Return [x, y] of the center of cell containing provided text 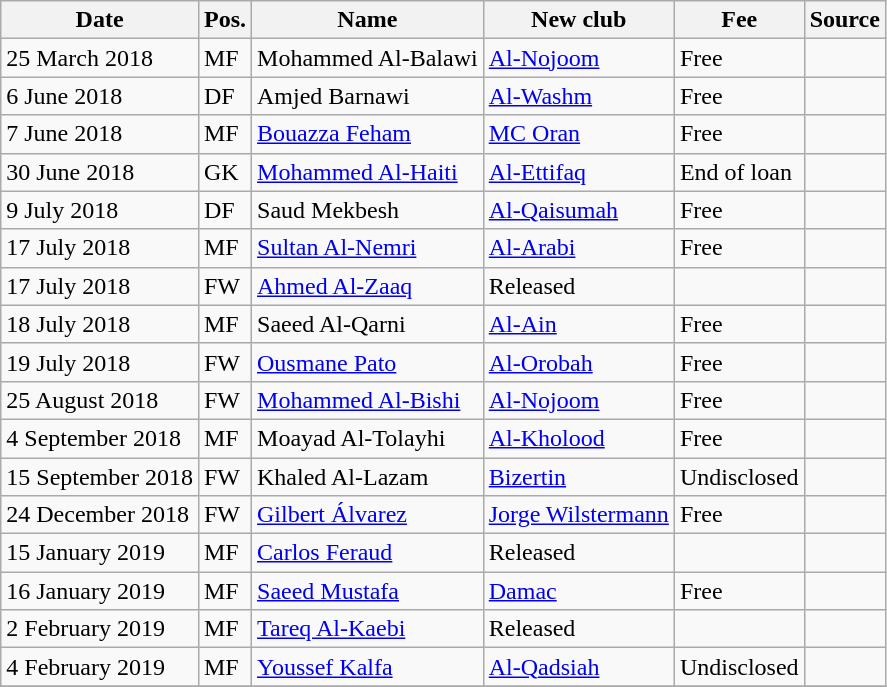
Khaled Al-Lazam [368, 477]
Carlos Feraud [368, 553]
Sultan Al-Nemri [368, 248]
Saud Mekbesh [368, 210]
Mohammed Al-Balawi [368, 58]
Al-Orobah [578, 362]
Tareq Al-Kaebi [368, 629]
Ousmane Pato [368, 362]
Moayad Al-Tolayhi [368, 438]
Al-Kholood [578, 438]
Bouazza Feham [368, 134]
Gilbert Álvarez [368, 515]
24 December 2018 [100, 515]
Amjed Barnawi [368, 96]
GK [224, 172]
Pos. [224, 20]
19 July 2018 [100, 362]
MC Oran [578, 134]
7 June 2018 [100, 134]
30 June 2018 [100, 172]
18 July 2018 [100, 324]
9 July 2018 [100, 210]
Al-Qaisumah [578, 210]
Name [368, 20]
Saeed Al-Qarni [368, 324]
Bizertin [578, 477]
Al-Washm [578, 96]
16 January 2019 [100, 591]
2 February 2019 [100, 629]
Source [844, 20]
New club [578, 20]
25 March 2018 [100, 58]
Mohammed Al-Haiti [368, 172]
Al-Ain [578, 324]
Damac [578, 591]
Al-Ettifaq [578, 172]
4 September 2018 [100, 438]
Al-Arabi [578, 248]
Youssef Kalfa [368, 667]
Fee [739, 20]
End of loan [739, 172]
25 August 2018 [100, 400]
Mohammed Al-Bishi [368, 400]
Jorge Wilstermann [578, 515]
15 September 2018 [100, 477]
6 June 2018 [100, 96]
15 January 2019 [100, 553]
4 February 2019 [100, 667]
Al-Qadsiah [578, 667]
Date [100, 20]
Ahmed Al-Zaaq [368, 286]
Saeed Mustafa [368, 591]
